Detect which cell encompasses the target text, then output its [x, y] center coordinate. 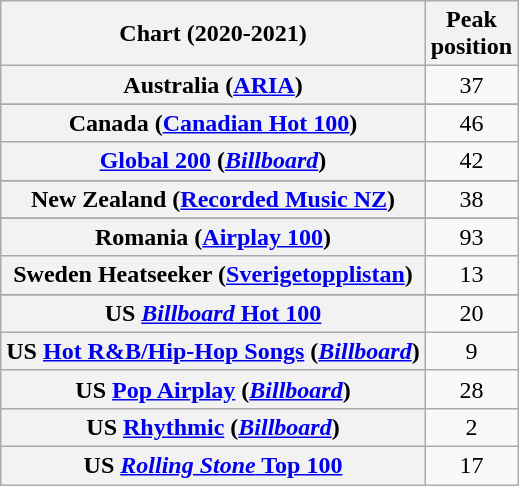
2 [471, 427]
US Hot R&B/Hip-Hop Songs (Billboard) [213, 351]
Global 200 (Billboard) [213, 161]
Australia (ARIA) [213, 85]
46 [471, 123]
New Zealand (Recorded Music NZ) [213, 199]
20 [471, 313]
US Rhythmic (Billboard) [213, 427]
US Pop Airplay (Billboard) [213, 389]
Peakposition [471, 34]
9 [471, 351]
Romania (Airplay 100) [213, 237]
17 [471, 465]
Chart (2020-2021) [213, 34]
42 [471, 161]
13 [471, 275]
93 [471, 237]
28 [471, 389]
US Rolling Stone Top 100 [213, 465]
37 [471, 85]
Sweden Heatseeker (Sverigetopplistan) [213, 275]
US Billboard Hot 100 [213, 313]
Canada (Canadian Hot 100) [213, 123]
38 [471, 199]
